Output the [X, Y] coordinate of the center of the cell containing the given text.  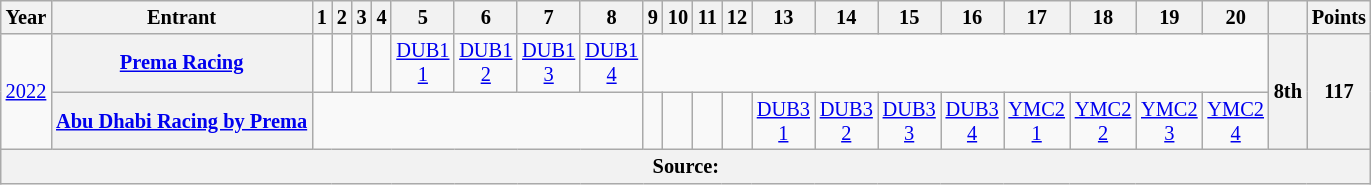
19 [1169, 17]
DUB33 [910, 121]
11 [708, 17]
4 [382, 17]
YMC22 [1103, 121]
5 [422, 17]
DUB34 [972, 121]
Prema Racing [182, 63]
12 [737, 17]
YMC23 [1169, 121]
Source: [686, 166]
YMC21 [1037, 121]
7 [548, 17]
2022 [26, 92]
Abu Dhabi Racing by Prema [182, 121]
DUB14 [612, 63]
18 [1103, 17]
8 [612, 17]
1 [322, 17]
117 [1339, 92]
10 [678, 17]
DUB12 [486, 63]
2 [342, 17]
6 [486, 17]
DUB11 [422, 63]
14 [846, 17]
13 [784, 17]
YMC24 [1236, 121]
20 [1236, 17]
17 [1037, 17]
Year [26, 17]
DUB31 [784, 121]
DUB13 [548, 63]
Entrant [182, 17]
16 [972, 17]
DUB32 [846, 121]
3 [362, 17]
9 [653, 17]
15 [910, 17]
Points [1339, 17]
8th [1288, 92]
